Pinpoint the cell where the given text exists, returning its [x, y] midpoint coordinate. 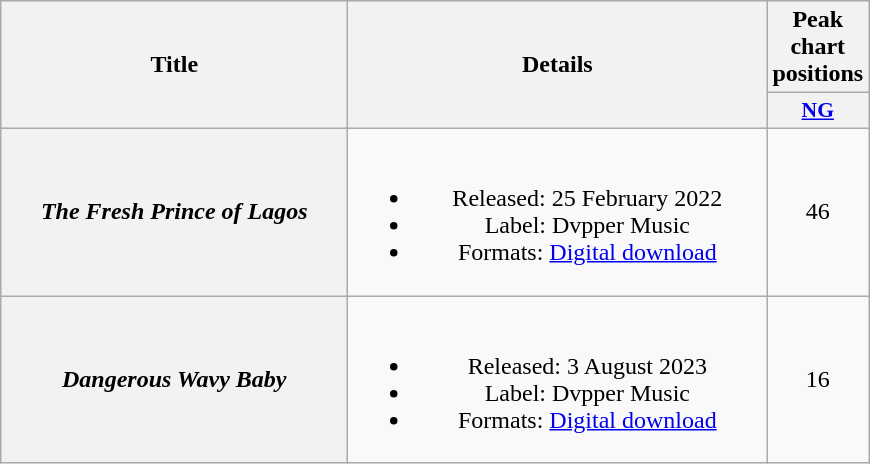
The Fresh Prince of Lagos [174, 212]
Released: 25 February 2022Label: Dvpper MusicFormats: Digital download [558, 212]
Details [558, 65]
NG [818, 111]
Peak chart positions [818, 47]
16 [818, 380]
Dangerous Wavy Baby [174, 380]
Title [174, 65]
Released: 3 August 2023Label: Dvpper MusicFormats: Digital download [558, 380]
46 [818, 212]
